Determine the [x, y] coordinate at the center of the cell enclosing the given text.  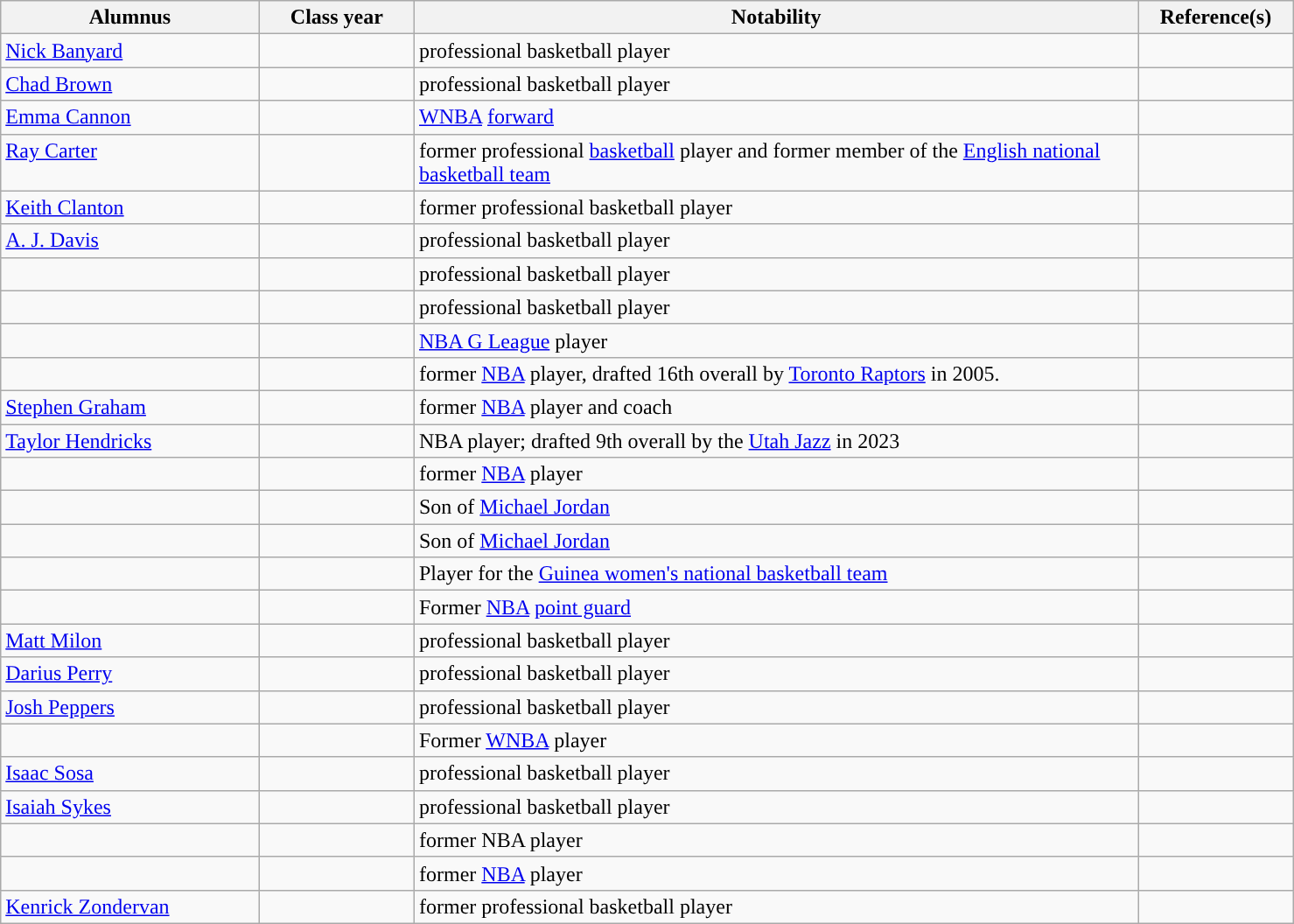
NBA G League player [775, 340]
WNBA forward [775, 117]
Darius Perry [129, 674]
Isaac Sosa [129, 773]
Stephen Graham [129, 407]
former professional basketball player and former member of the English national basketball team [775, 163]
Taylor Hendricks [129, 440]
Nick Banyard [129, 51]
Alumnus [129, 17]
Former NBA point guard [775, 607]
Keith Clanton [129, 207]
Josh Peppers [129, 707]
Player for the Guinea women's national basketball team [775, 574]
Former WNBA player [775, 740]
Matt Milon [129, 640]
former NBA player and coach [775, 407]
Ray Carter [129, 163]
Reference(s) [1216, 17]
NBA player; drafted 9th overall by the Utah Jazz in 2023 [775, 440]
Isaiah Sykes [129, 807]
former NBA player, drafted 16th overall by Toronto Raptors in 2005. [775, 374]
Class year [336, 17]
Emma Cannon [129, 117]
Notability [775, 17]
Chad Brown [129, 84]
Kenrick Zondervan [129, 906]
A. J. Davis [129, 241]
